Provide the [X, Y] coordinate of the cell's center where the given text is located.  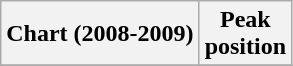
Chart (2008-2009) [100, 34]
Peakposition [245, 34]
